Detect which cell encompasses the target text, then output its [x, y] center coordinate. 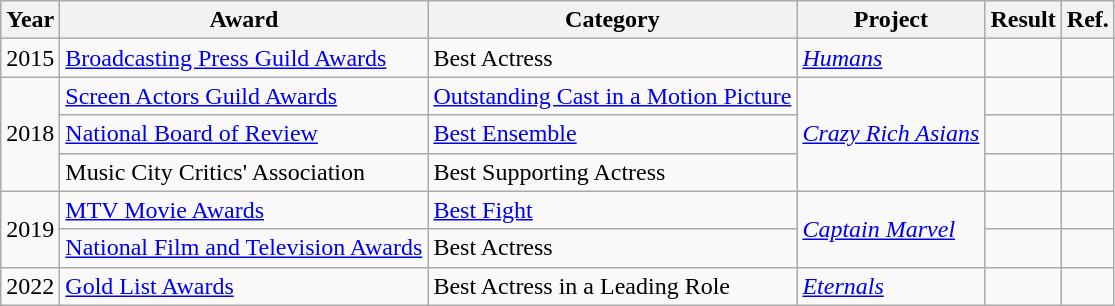
Project [891, 20]
2022 [30, 286]
Best Fight [612, 210]
Eternals [891, 286]
Broadcasting Press Guild Awards [244, 58]
National Film and Television Awards [244, 248]
Music City Critics' Association [244, 172]
Result [1023, 20]
Captain Marvel [891, 229]
MTV Movie Awards [244, 210]
National Board of Review [244, 134]
Year [30, 20]
Award [244, 20]
2019 [30, 229]
Outstanding Cast in a Motion Picture [612, 96]
Best Supporting Actress [612, 172]
2015 [30, 58]
Category [612, 20]
Crazy Rich Asians [891, 134]
Screen Actors Guild Awards [244, 96]
Ref. [1088, 20]
Humans [891, 58]
Best Actress in a Leading Role [612, 286]
Gold List Awards [244, 286]
2018 [30, 134]
Best Ensemble [612, 134]
